Find where the given text appears and provide that cell's center as [X, Y] coordinate. 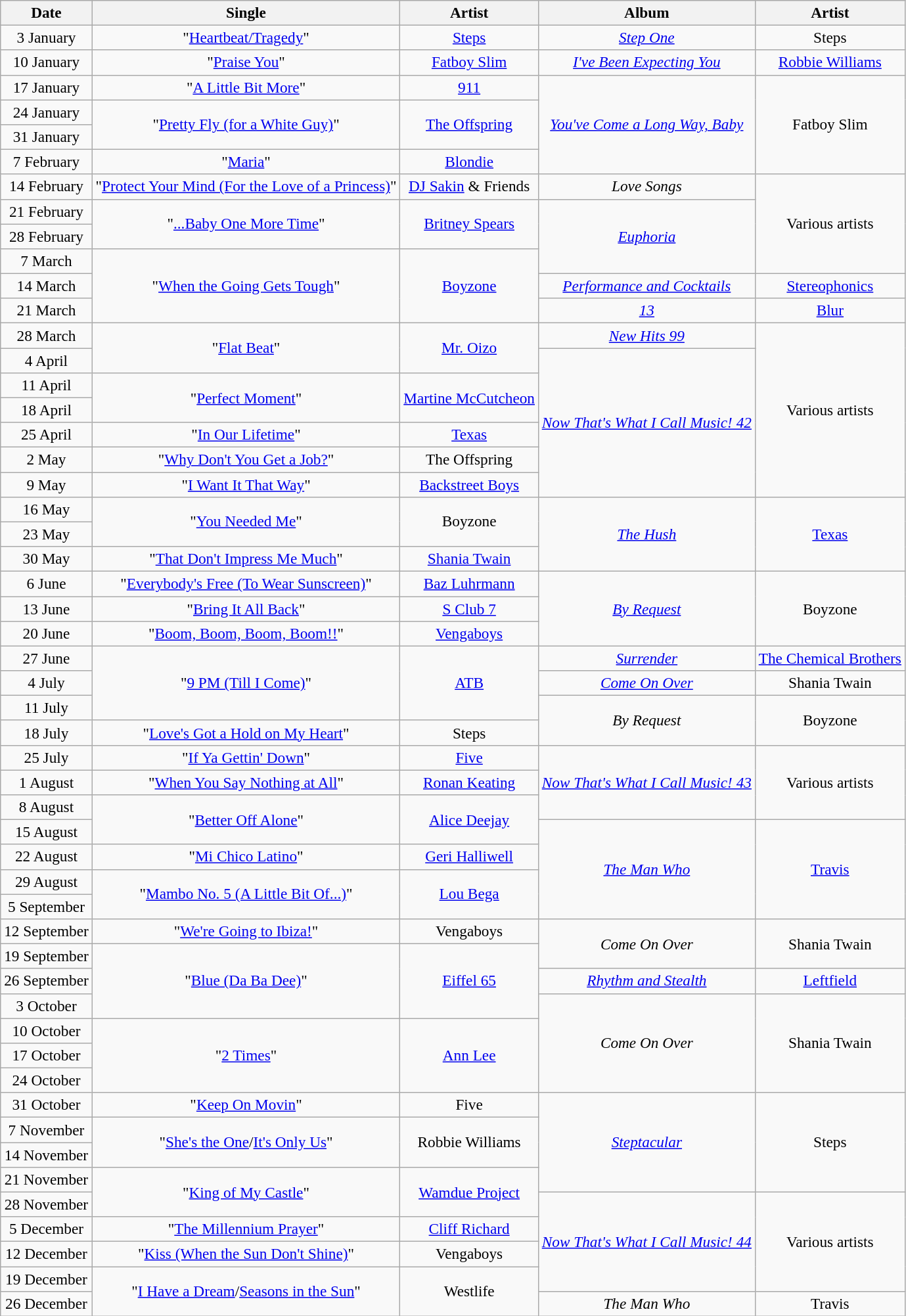
"She's the One/It's Only Us" [246, 1142]
Martine McCutcheon [469, 397]
5 December [46, 1229]
24 October [46, 1080]
Performance and Cocktails [646, 286]
7 November [46, 1129]
18 July [46, 733]
"Protect Your Mind (For the Love of a Princess)" [246, 187]
18 April [46, 410]
3 October [46, 1006]
26 December [46, 1304]
14 February [46, 187]
28 November [46, 1204]
Album [646, 12]
20 June [46, 633]
"Love's Got a Hold on My Heart" [246, 733]
Cliff Richard [469, 1229]
ATB [469, 683]
8 August [46, 807]
4 July [46, 683]
"When the Going Gets Tough" [246, 285]
21 March [46, 311]
10 October [46, 1030]
"...Baby One More Time" [246, 224]
"If Ya Gettin' Down" [246, 758]
31 October [46, 1105]
"Pretty Fly (for a White Guy)" [246, 124]
"We're Going to Ibiza!" [246, 931]
10 January [46, 62]
Westlife [469, 1291]
11 July [46, 708]
Britney Spears [469, 224]
Geri Halliwell [469, 857]
7 February [46, 162]
1 August [46, 782]
Single [246, 12]
7 March [46, 261]
24 January [46, 112]
"Everybody's Free (To Wear Sunscreen)" [246, 583]
12 September [46, 931]
"Praise You" [246, 62]
Backstreet Boys [469, 484]
"That Don't Impress Me Much" [246, 558]
"2 Times" [246, 1055]
"I Want It That Way" [246, 484]
Step One [646, 37]
"Heartbeat/Tragedy" [246, 37]
Mr. Oizo [469, 348]
Now That's What I Call Music! 42 [646, 422]
"Mi Chico Latino" [246, 857]
27 June [46, 658]
25 April [46, 435]
"The Millennium Prayer" [246, 1229]
14 November [46, 1154]
17 October [46, 1055]
"9 PM (Till I Come)" [246, 683]
30 May [46, 558]
Steptacular [646, 1142]
"Keep On Movin" [246, 1105]
22 August [46, 857]
"I Have a Dream/Seasons in the Sun" [246, 1291]
19 September [46, 956]
26 September [46, 981]
You've Come a Long Way, Baby [646, 125]
Now That's What I Call Music! 44 [646, 1242]
13 [646, 311]
11 April [46, 385]
"Why Don't You Get a Job?" [246, 459]
3 January [46, 37]
New Hits 99 [646, 335]
21 February [46, 212]
Rhythm and Stealth [646, 981]
"Better Off Alone" [246, 819]
15 August [46, 832]
"King of My Castle" [246, 1192]
Ronan Keating [469, 782]
Leftfield [830, 981]
"In Our Lifetime" [246, 435]
Stereophonics [830, 286]
I've Been Expecting You [646, 62]
16 May [46, 509]
21 November [46, 1179]
6 June [46, 583]
31 January [46, 137]
2 May [46, 459]
DJ Sakin & Friends [469, 187]
Surrender [646, 658]
"A Little Bit More" [246, 87]
Eiffel 65 [469, 980]
Euphoria [646, 237]
13 June [46, 608]
Alice Deejay [469, 819]
5 September [46, 906]
19 December [46, 1279]
Now That's What I Call Music! 43 [646, 782]
"Kiss (When the Sun Don't Shine)" [246, 1254]
"Flat Beat" [246, 348]
25 July [46, 758]
Blondie [469, 162]
The Hush [646, 533]
9 May [46, 484]
23 May [46, 534]
"Bring It All Back" [246, 608]
Blur [830, 311]
"Mambo No. 5 (A Little Bit Of...)" [246, 894]
"You Needed Me" [246, 522]
"When You Say Nothing at All" [246, 782]
Wamdue Project [469, 1192]
"Maria" [246, 162]
4 April [46, 360]
28 March [46, 335]
The Chemical Brothers [830, 658]
Date [46, 12]
"Boom, Boom, Boom, Boom!!" [246, 633]
29 August [46, 882]
"Perfect Moment" [246, 397]
12 December [46, 1254]
Baz Luhrmann [469, 583]
Lou Bega [469, 894]
28 February [46, 236]
911 [469, 87]
Ann Lee [469, 1055]
"Blue (Da Ba Dee)" [246, 980]
Love Songs [646, 187]
S Club 7 [469, 608]
17 January [46, 87]
14 March [46, 286]
